Extract the (X, Y) coordinate from the center of the cell holding the provided text.  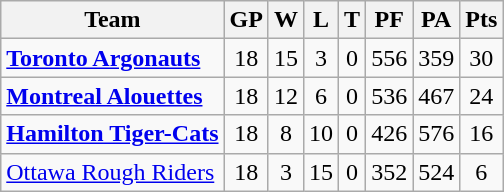
536 (390, 96)
Pts (482, 20)
359 (436, 58)
Team (112, 20)
Hamilton Tiger-Cats (112, 134)
Ottawa Rough Riders (112, 172)
16 (482, 134)
426 (390, 134)
352 (390, 172)
10 (320, 134)
556 (390, 58)
12 (286, 96)
576 (436, 134)
GP (246, 20)
L (320, 20)
524 (436, 172)
PF (390, 20)
30 (482, 58)
Toronto Argonauts (112, 58)
Montreal Alouettes (112, 96)
PA (436, 20)
24 (482, 96)
T (352, 20)
W (286, 20)
467 (436, 96)
8 (286, 134)
